Output the [X, Y] coordinate of the center of the cell containing the given text.  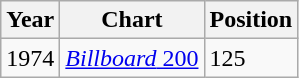
125 [251, 58]
Position [251, 20]
Billboard 200 [132, 58]
Chart [132, 20]
Year [30, 20]
1974 [30, 58]
